Find where the given text appears and provide that cell's center as (X, Y) coordinate. 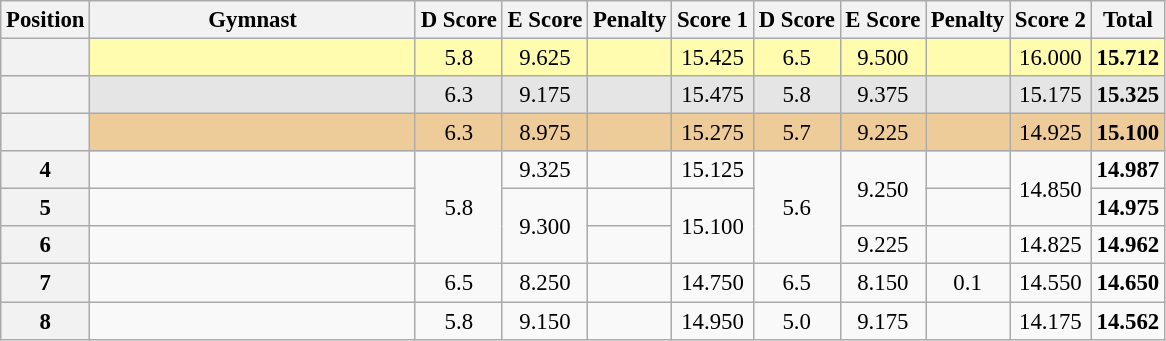
Gymnast (253, 20)
14.550 (1051, 283)
9.250 (882, 188)
14.950 (713, 321)
8 (46, 321)
14.750 (713, 283)
14.650 (1128, 283)
9.625 (544, 58)
14.825 (1051, 245)
Total (1128, 20)
0.1 (968, 283)
16.000 (1051, 58)
5.7 (796, 133)
5.0 (796, 321)
15.125 (713, 170)
7 (46, 283)
15.325 (1128, 95)
Position (46, 20)
15.475 (713, 95)
Score 2 (1051, 20)
15.275 (713, 133)
8.250 (544, 283)
14.925 (1051, 133)
8.150 (882, 283)
5.6 (796, 208)
14.987 (1128, 170)
5 (46, 208)
9.300 (544, 226)
15.712 (1128, 58)
15.175 (1051, 95)
Score 1 (713, 20)
9.375 (882, 95)
9.325 (544, 170)
9.500 (882, 58)
15.425 (713, 58)
8.975 (544, 133)
6 (46, 245)
14.962 (1128, 245)
14.175 (1051, 321)
4 (46, 170)
14.850 (1051, 188)
14.975 (1128, 208)
9.150 (544, 321)
14.562 (1128, 321)
